Search for the cell housing the specified text and yield its [x, y] center coordinate. 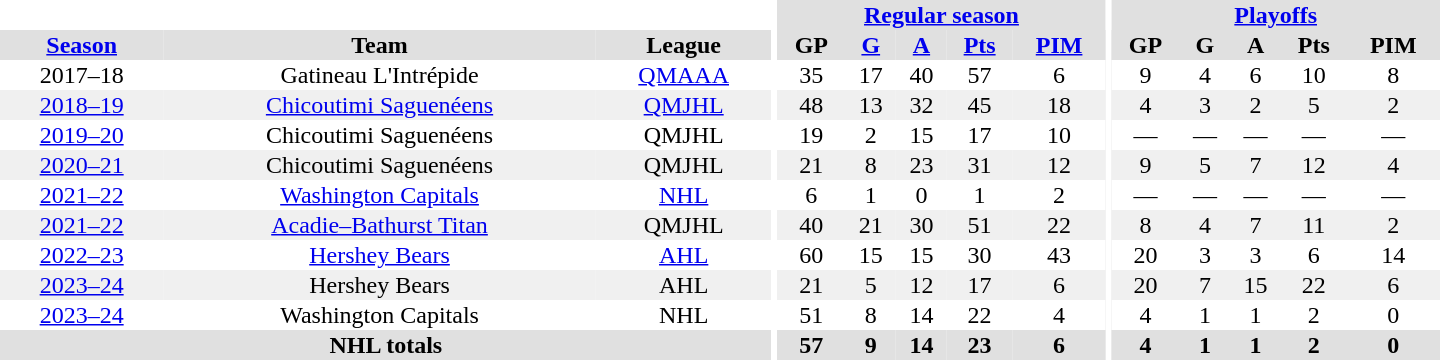
45 [980, 105]
2019–20 [82, 135]
18 [1058, 105]
35 [811, 75]
19 [811, 135]
League [684, 45]
2020–21 [82, 165]
Playoffs [1276, 15]
48 [811, 105]
2022–23 [82, 255]
Season [82, 45]
Regular season [941, 15]
Acadie–Bathurst Titan [379, 225]
2017–18 [82, 75]
32 [922, 105]
Team [379, 45]
Gatineau L'Intrépide [379, 75]
43 [1058, 255]
2018–19 [82, 105]
13 [870, 105]
QMAAA [684, 75]
31 [980, 165]
60 [811, 255]
11 [1314, 225]
NHL totals [386, 345]
